Find where the given text appears and provide that cell's center as (X, Y) coordinate. 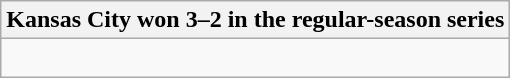
Kansas City won 3–2 in the regular-season series (256, 20)
